Identify which cell holds the provided text, then report its (X, Y) central coordinate. 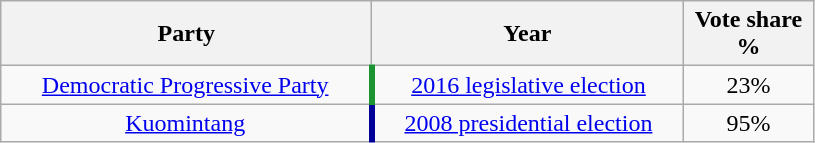
23% (748, 85)
2008 presidential election (528, 123)
2016 legislative election (528, 85)
Year (528, 34)
Party (186, 34)
Vote share % (748, 34)
95% (748, 123)
Democratic Progressive Party (186, 85)
Kuomintang (186, 123)
